For the text-containing cell, return its midpoint in [x, y] coordinate format. 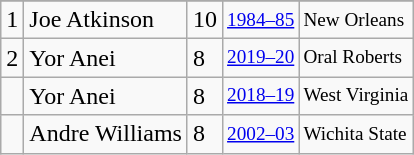
Andre Williams [106, 134]
2018–19 [261, 96]
New Orleans [356, 20]
Oral Roberts [356, 58]
Joe Atkinson [106, 20]
West Virginia [356, 96]
10 [204, 20]
2 [12, 58]
2019–20 [261, 58]
Wichita State [356, 134]
1 [12, 20]
1984–85 [261, 20]
2002–03 [261, 134]
